Detect which cell encompasses the target text, then output its [X, Y] center coordinate. 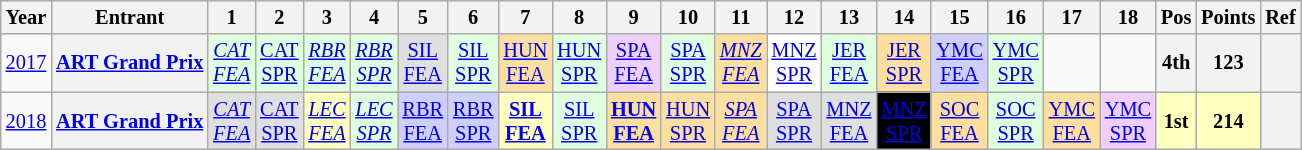
123 [1228, 63]
10 [688, 17]
11 [741, 17]
16 [1016, 17]
JERSPR [904, 63]
14 [904, 17]
LECSPR [374, 121]
15 [959, 17]
6 [473, 17]
5 [423, 17]
Entrant [130, 17]
2018 [26, 121]
214 [1228, 121]
17 [1072, 17]
2017 [26, 63]
3 [326, 17]
4 [374, 17]
1st [1176, 121]
SOCSPR [1016, 121]
4th [1176, 63]
13 [850, 17]
8 [579, 17]
18 [1128, 17]
7 [525, 17]
LECFEA [326, 121]
SOCFEA [959, 121]
Ref [1280, 17]
Year [26, 17]
Points [1228, 17]
12 [794, 17]
9 [634, 17]
JERFEA [850, 63]
1 [232, 17]
2 [279, 17]
Pos [1176, 17]
